Find where the given text appears and provide that cell's center as [x, y] coordinate. 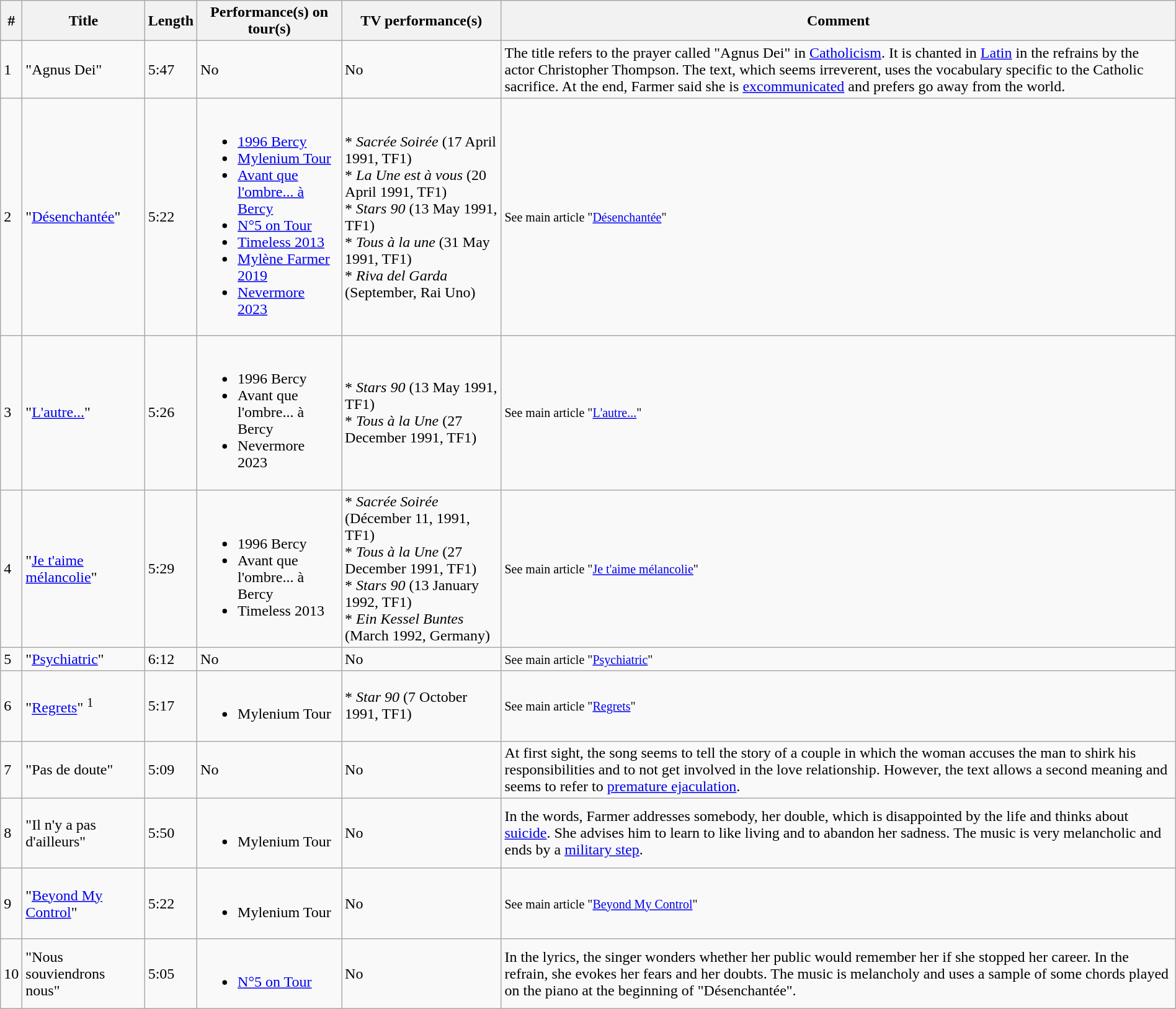
"Regrets" 1 [83, 706]
See main article "Psychiatric" [839, 659]
5:29 [171, 568]
"Psychiatric" [83, 659]
5:26 [171, 413]
5 [11, 659]
See main article "Désenchantée" [839, 217]
See main article "Je t'aime mélancolie" [839, 568]
"Désenchantée" [83, 217]
TV performance(s) [422, 21]
"Agnus Dei" [83, 70]
"L'autre..." [83, 413]
5:17 [171, 706]
5:47 [171, 70]
1996 BercyMylenium TourAvant que l'ombre... à BercyN°5 on TourTimeless 2013Mylène Farmer 2019Nevermore 2023 [269, 217]
"Il n'y a pas d'ailleurs" [83, 833]
Title [83, 21]
N°5 on Tour [269, 973]
# [11, 21]
5:05 [171, 973]
"Beyond My Control" [83, 904]
10 [11, 973]
8 [11, 833]
1996 BercyAvant que l'ombre... à BercyNevermore 2023 [269, 413]
"Nous souviendrons nous" [83, 973]
See main article "Regrets" [839, 706]
6 [11, 706]
9 [11, 904]
* Star 90 (7 October 1991, TF1) [422, 706]
4 [11, 568]
See main article "Beyond My Control" [839, 904]
Comment [839, 21]
6:12 [171, 659]
3 [11, 413]
* Stars 90 (13 May 1991, TF1) * Tous à la Une (27 December 1991, TF1) [422, 413]
5:09 [171, 769]
"Pas de doute" [83, 769]
1996 BercyAvant que l'ombre... à BercyTimeless 2013 [269, 568]
2 [11, 217]
Performance(s) on tour(s) [269, 21]
7 [11, 769]
Length [171, 21]
5:50 [171, 833]
1 [11, 70]
See main article "L'autre..." [839, 413]
"Je t'aime mélancolie" [83, 568]
